From the cell containing the given text, extract its center point as [X, Y] coordinate. 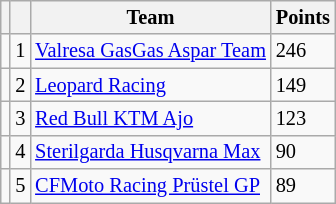
Valresa GasGas Aspar Team [150, 51]
5 [20, 186]
2 [20, 85]
89 [303, 186]
Sterilgarda Husqvarna Max [150, 152]
Team [150, 17]
123 [303, 118]
Points [303, 17]
1 [20, 51]
CFMoto Racing Prüstel GP [150, 186]
149 [303, 85]
3 [20, 118]
246 [303, 51]
4 [20, 152]
Leopard Racing [150, 85]
90 [303, 152]
Red Bull KTM Ajo [150, 118]
